From the cell containing the given text, extract its center point as (X, Y) coordinate. 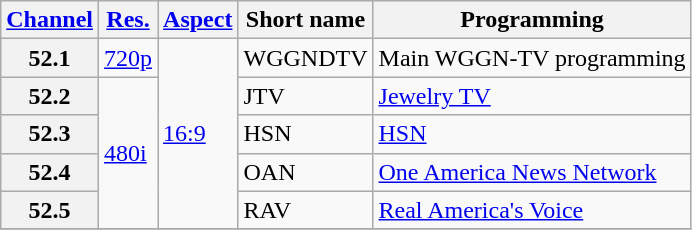
16:9 (198, 134)
One America News Network (532, 172)
Aspect (198, 20)
52.1 (50, 58)
Main WGGN-TV programming (532, 58)
Programming (532, 20)
52.3 (50, 134)
480i (128, 153)
52.5 (50, 210)
720p (128, 58)
Real America's Voice (532, 210)
Res. (128, 20)
WGGNDTV (306, 58)
Short name (306, 20)
Channel (50, 20)
52.2 (50, 96)
JTV (306, 96)
RAV (306, 210)
Jewelry TV (532, 96)
52.4 (50, 172)
OAN (306, 172)
